Pinpoint the cell where the given text exists, returning its (x, y) midpoint coordinate. 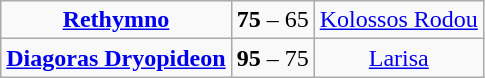
Diagoras Dryopideon (116, 58)
95 – 75 (272, 58)
Larisa (398, 58)
Rethymno (116, 20)
75 – 65 (272, 20)
Kolossos Rodou (398, 20)
